Identify which cell holds the provided text, then report its (x, y) central coordinate. 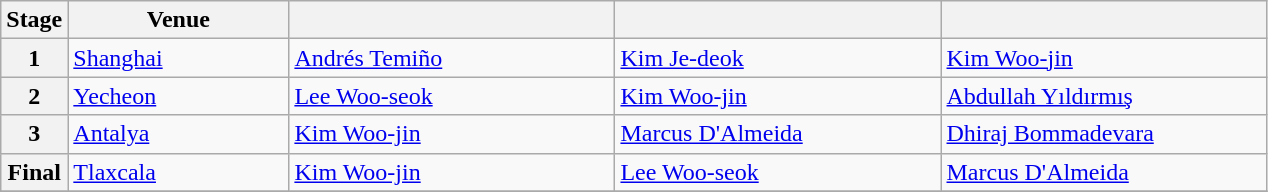
Andrés Temiño (452, 58)
Kim Je-deok (778, 58)
Shanghai (178, 58)
Antalya (178, 134)
Stage (34, 20)
Venue (178, 20)
Dhiraj Bommadevara (1104, 134)
1 (34, 58)
2 (34, 96)
Yecheon (178, 96)
3 (34, 134)
Tlaxcala (178, 172)
Final (34, 172)
Abdullah Yıldırmış (1104, 96)
